Locate the cell with the specified text and output its [X, Y] center coordinate. 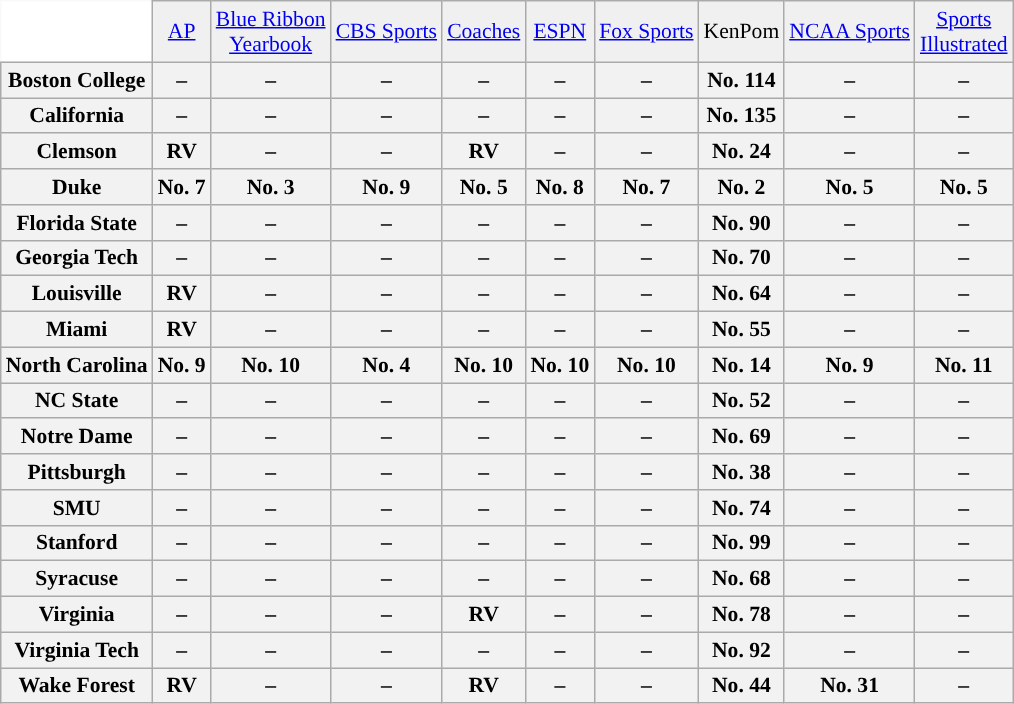
No. 135 [742, 116]
No. 2 [742, 187]
Wake Forest [77, 686]
Fox Sports [646, 32]
NC State [77, 401]
Notre Dame [77, 437]
California [77, 116]
North Carolina [77, 365]
SMU [77, 508]
Blue RibbonYearbook [271, 32]
No. 55 [742, 330]
No. 11 [964, 365]
No. 90 [742, 223]
No. 78 [742, 615]
No. 92 [742, 650]
No. 38 [742, 472]
No. 4 [387, 365]
No. 68 [742, 579]
Virginia Tech [77, 650]
Pittsburgh [77, 472]
No. 14 [742, 365]
No. 52 [742, 401]
No. 64 [742, 294]
Miami [77, 330]
ESPN [560, 32]
Syracuse [77, 579]
Stanford [77, 543]
No. 3 [271, 187]
No. 31 [850, 686]
Georgia Tech [77, 258]
Clemson [77, 152]
Duke [77, 187]
AP [182, 32]
SportsIllustrated [964, 32]
CBS Sports [387, 32]
No. 69 [742, 437]
No. 44 [742, 686]
NCAA Sports [850, 32]
No. 99 [742, 543]
No. 114 [742, 80]
Virginia [77, 615]
No. 24 [742, 152]
No. 70 [742, 258]
Coaches [484, 32]
No. 8 [560, 187]
No. 74 [742, 508]
Louisville [77, 294]
Boston College [77, 80]
Florida State [77, 223]
KenPom [742, 32]
